For the text-containing cell, return its midpoint in [x, y] coordinate format. 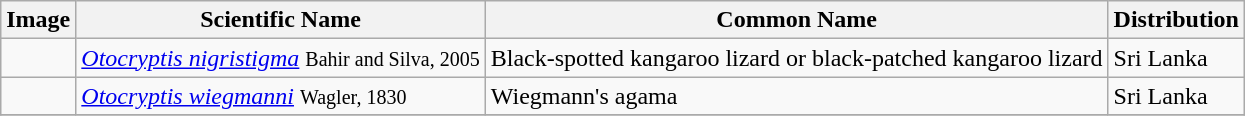
Image [38, 20]
Otocryptis nigristigma Bahir and Silva, 2005 [280, 58]
Distribution [1176, 20]
Wiegmann's agama [796, 96]
Scientific Name [280, 20]
Common Name [796, 20]
Otocryptis wiegmanni Wagler, 1830 [280, 96]
Black-spotted kangaroo lizard or black-patched kangaroo lizard [796, 58]
